Determine the (x, y) coordinate at the center of the cell enclosing the given text.  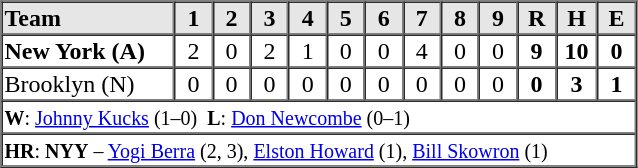
Brooklyn (N) (88, 84)
Team (88, 18)
W: Johnny Kucks (1–0) L: Don Newcombe (0–1) (319, 116)
6 (384, 18)
HR: NYY – Yogi Berra (2, 3), Elston Howard (1), Bill Skowron (1) (319, 150)
H (576, 18)
10 (576, 50)
5 (346, 18)
R (536, 18)
New York (A) (88, 50)
7 (422, 18)
E (616, 18)
8 (460, 18)
